Identify which cell holds the provided text, then report its [X, Y] central coordinate. 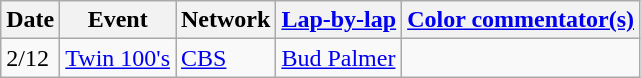
Network [226, 20]
Event [118, 20]
Lap-by-lap [339, 20]
Twin 100's [118, 58]
Bud Palmer [339, 58]
2/12 [30, 58]
CBS [226, 58]
Date [30, 20]
Color commentator(s) [521, 20]
